Search for the cell housing the specified text and yield its (X, Y) center coordinate. 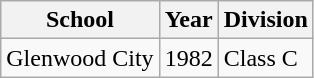
Class C (266, 58)
Division (266, 20)
School (80, 20)
Year (188, 20)
Glenwood City (80, 58)
1982 (188, 58)
